Pinpoint the cell where the given text exists, returning its [x, y] midpoint coordinate. 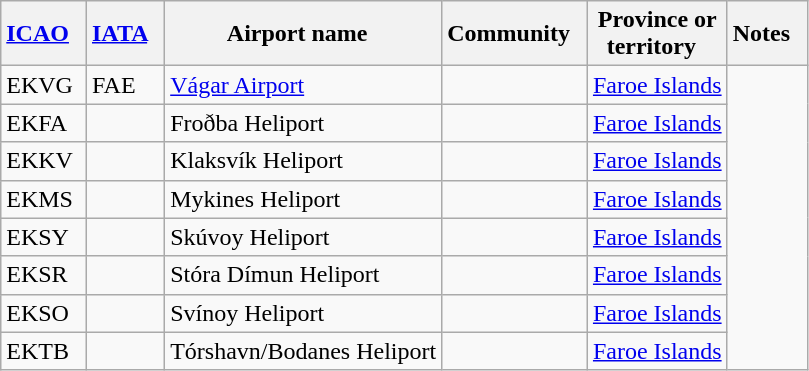
Province orterritory [657, 34]
Klaksvík Heliport [304, 161]
IATA [125, 34]
Notes [767, 34]
EKSO [44, 313]
Skúvoy Heliport [304, 237]
EKSY [44, 237]
FAE [125, 85]
EKTB [44, 351]
Tórshavn/Bodanes Heliport [304, 351]
Community [515, 34]
EKMS [44, 199]
Svínoy Heliport [304, 313]
Airport name [304, 34]
Mykines Heliport [304, 199]
Vágar Airport [304, 85]
EKKV [44, 161]
EKVG [44, 85]
Froðba Heliport [304, 123]
EKSR [44, 275]
Stóra Dímun Heliport [304, 275]
ICAO [44, 34]
EKFA [44, 123]
